From the cell containing the given text, extract its center point as [x, y] coordinate. 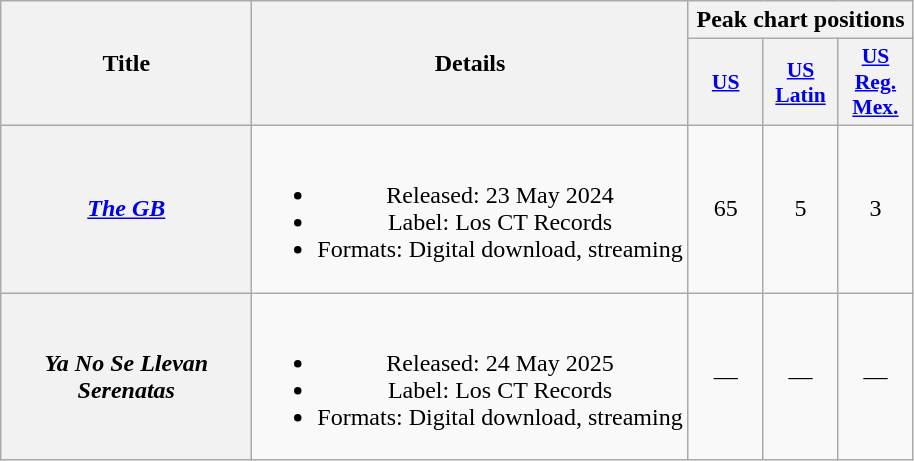
5 [800, 208]
US [726, 82]
65 [726, 208]
Details [470, 64]
Ya No Se Llevan Serenatas [126, 376]
The GB [126, 208]
USReg.Mex. [876, 82]
Title [126, 64]
3 [876, 208]
Released: 24 May 2025Label: Los CT RecordsFormats: Digital download, streaming [470, 376]
Peak chart positions [800, 20]
Released: 23 May 2024Label: Los CT RecordsFormats: Digital download, streaming [470, 208]
USLatin [800, 82]
